Scan for the cell matching the given text and deliver its (x, y) coordinate at center. 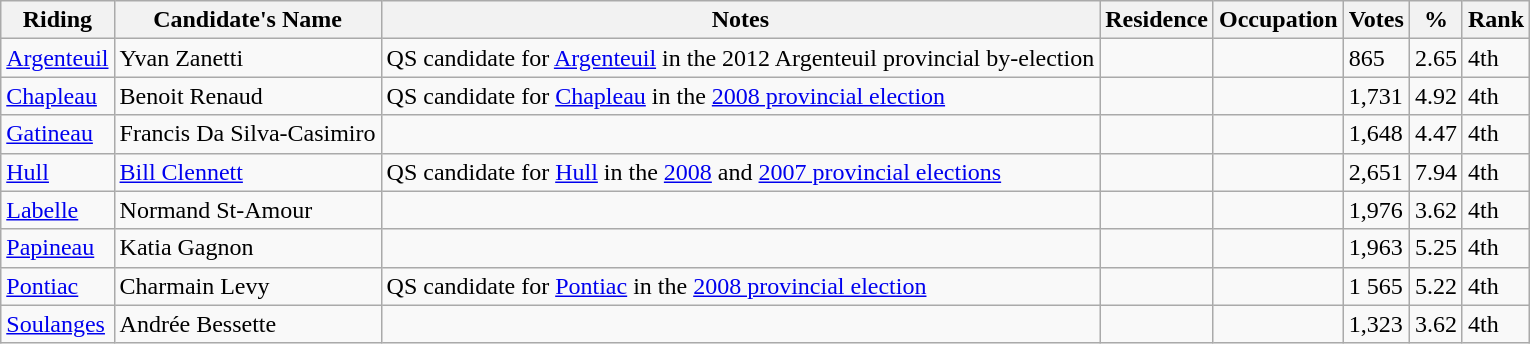
Rank (1496, 20)
1,976 (1376, 210)
QS candidate for Hull in the 2008 and 2007 provincial elections (740, 172)
2.65 (1436, 58)
Yvan Zanetti (248, 58)
Bill Clennett (248, 172)
Andrée Bessette (248, 324)
Francis Da Silva-Casimiro (248, 134)
Candidate's Name (248, 20)
% (1436, 20)
4.92 (1436, 96)
5.22 (1436, 286)
2,651 (1376, 172)
Votes (1376, 20)
QS candidate for Argenteuil in the 2012 Argenteuil provincial by-election (740, 58)
Labelle (58, 210)
QS candidate for Pontiac in the 2008 provincial election (740, 286)
Riding (58, 20)
Residence (1157, 20)
Katia Gagnon (248, 248)
865 (1376, 58)
Hull (58, 172)
1,648 (1376, 134)
Papineau (58, 248)
Argenteuil (58, 58)
Pontiac (58, 286)
Soulanges (58, 324)
7.94 (1436, 172)
1,323 (1376, 324)
4.47 (1436, 134)
Chapleau (58, 96)
QS candidate for Chapleau in the 2008 provincial election (740, 96)
Occupation (1278, 20)
Charmain Levy (248, 286)
Benoit Renaud (248, 96)
1 565 (1376, 286)
1,963 (1376, 248)
Gatineau (58, 134)
1,731 (1376, 96)
Normand St-Amour (248, 210)
Notes (740, 20)
5.25 (1436, 248)
